Extract the (x, y) coordinate from the center of the cell holding the provided text.  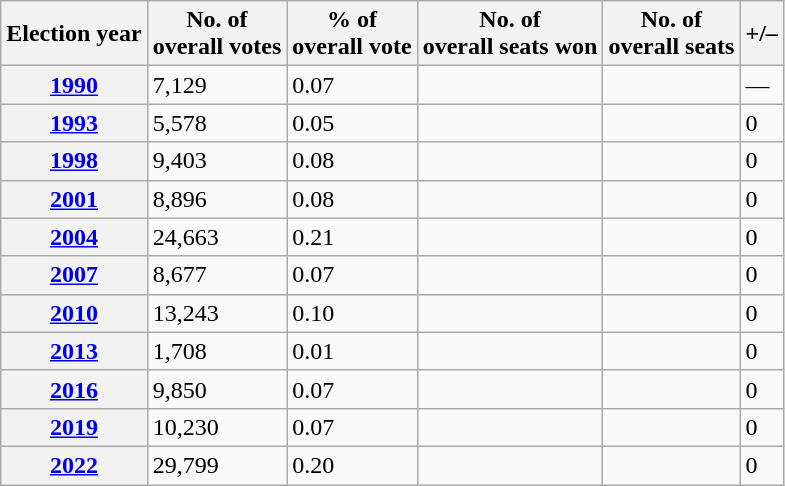
No. ofoverall seats (672, 34)
29,799 (217, 465)
8,896 (217, 199)
5,578 (217, 123)
2016 (74, 389)
2007 (74, 275)
0.10 (352, 313)
1990 (74, 85)
10,230 (217, 427)
No. ofoverall votes (217, 34)
0.01 (352, 351)
2004 (74, 237)
1993 (74, 123)
2022 (74, 465)
24,663 (217, 237)
9,403 (217, 161)
7,129 (217, 85)
% ofoverall vote (352, 34)
9,850 (217, 389)
0.21 (352, 237)
1,708 (217, 351)
13,243 (217, 313)
— (762, 85)
Election year (74, 34)
2019 (74, 427)
0.20 (352, 465)
2013 (74, 351)
0.05 (352, 123)
8,677 (217, 275)
2010 (74, 313)
+/– (762, 34)
1998 (74, 161)
No. ofoverall seats won (510, 34)
2001 (74, 199)
